Return the [x, y] coordinate for the center point of the cell that contains the specified text.  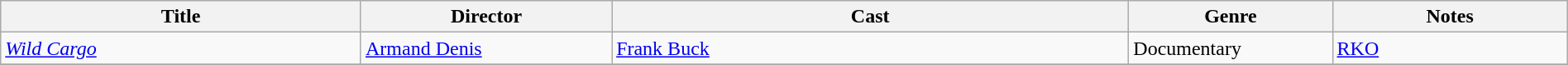
RKO [1450, 48]
Cast [870, 17]
Wild Cargo [181, 48]
Genre [1231, 17]
Frank Buck [870, 48]
Notes [1450, 17]
Director [486, 17]
Documentary [1231, 48]
Title [181, 17]
Armand Denis [486, 48]
